Detect which cell encompasses the target text, then output its [X, Y] center coordinate. 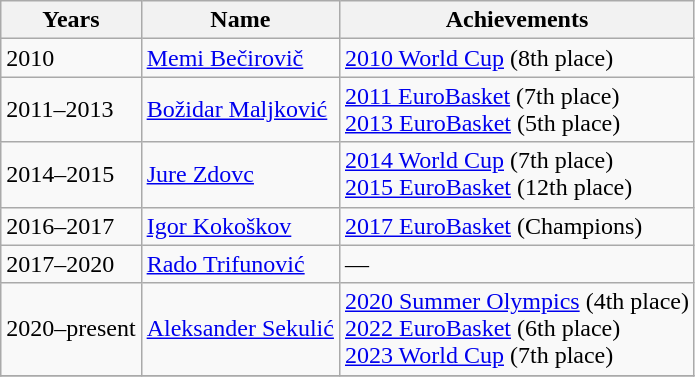
2010 World Cup (8th place) [516, 58]
Božidar Maljković [240, 110]
2017–2020 [71, 264]
Name [240, 20]
Achievements [516, 20]
Jure Zdovc [240, 174]
Years [71, 20]
2011–2013 [71, 110]
Rado Trifunović [240, 264]
2016–2017 [71, 226]
Aleksander Sekulić [240, 329]
2017 EuroBasket (Champions) [516, 226]
2020 Summer Olympics (4th place) 2022 EuroBasket (6th place) 2023 World Cup (7th place) [516, 329]
Memi Bečirovič [240, 58]
— [516, 264]
2011 EuroBasket (7th place) 2013 EuroBasket (5th place) [516, 110]
2010 [71, 58]
2014–2015 [71, 174]
Igor Kokoškov [240, 226]
2014 World Cup (7th place) 2015 EuroBasket (12th place) [516, 174]
2020–present [71, 329]
